From the cell containing the given text, extract its center point as [X, Y] coordinate. 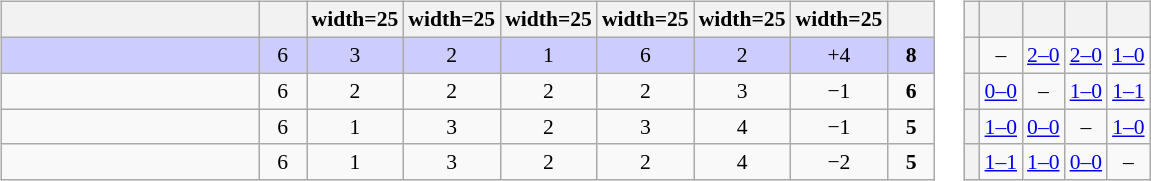
+4 [838, 55]
8 [911, 55]
−2 [838, 162]
